Pinpoint the cell where the given text exists, returning its (x, y) midpoint coordinate. 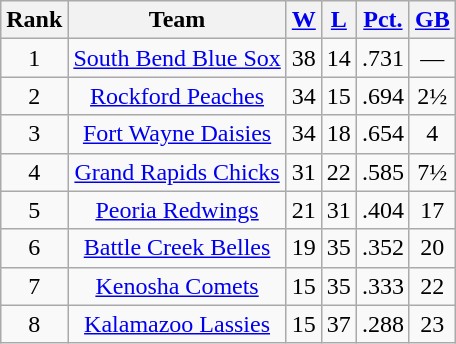
W (304, 20)
Battle Creek Belles (177, 248)
Peoria Redwings (177, 210)
2 (34, 96)
Kenosha Comets (177, 286)
— (432, 58)
.731 (382, 58)
L (338, 20)
.654 (382, 134)
Rank (34, 20)
.352 (382, 248)
.404 (382, 210)
3 (34, 134)
.333 (382, 286)
Pct. (382, 20)
.585 (382, 172)
Grand Rapids Chicks (177, 172)
Kalamazoo Lassies (177, 324)
GB (432, 20)
Fort Wayne Daisies (177, 134)
.288 (382, 324)
8 (34, 324)
South Bend Blue Sox (177, 58)
38 (304, 58)
37 (338, 324)
7 (34, 286)
.694 (382, 96)
20 (432, 248)
1 (34, 58)
2½ (432, 96)
17 (432, 210)
5 (34, 210)
23 (432, 324)
Rockford Peaches (177, 96)
18 (338, 134)
6 (34, 248)
19 (304, 248)
21 (304, 210)
14 (338, 58)
7½ (432, 172)
Team (177, 20)
